Provide the [X, Y] coordinate of the cell's center where the given text is located.  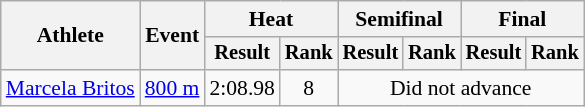
Athlete [70, 36]
Final [522, 19]
Did not advance [461, 88]
Semifinal [400, 19]
Heat [270, 19]
Event [172, 36]
8 [309, 88]
Marcela Britos [70, 88]
800 m [172, 88]
2:08.98 [242, 88]
